Extract the [X, Y] coordinate from the center of the cell holding the provided text.  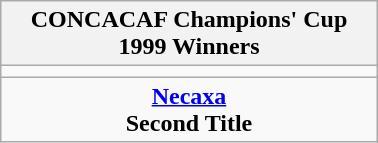
CONCACAF Champions' Cup1999 Winners [189, 34]
NecaxaSecond Title [189, 110]
